Return [x, y] of the center of cell containing provided text 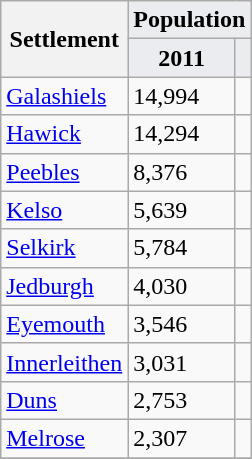
4,030 [182, 286]
8,376 [182, 172]
Selkirk [64, 248]
Innerleithen [64, 362]
Population [190, 20]
Galashiels [64, 96]
Kelso [64, 210]
3,546 [182, 324]
2,753 [182, 400]
Jedburgh [64, 286]
2011 [182, 58]
2,307 [182, 438]
Settlement [64, 39]
5,784 [182, 248]
Melrose [64, 438]
3,031 [182, 362]
Eyemouth [64, 324]
Peebles [64, 172]
Hawick [64, 134]
Duns [64, 400]
14,994 [182, 96]
14,294 [182, 134]
5,639 [182, 210]
